Pinpoint the cell where the given text exists, returning its (x, y) midpoint coordinate. 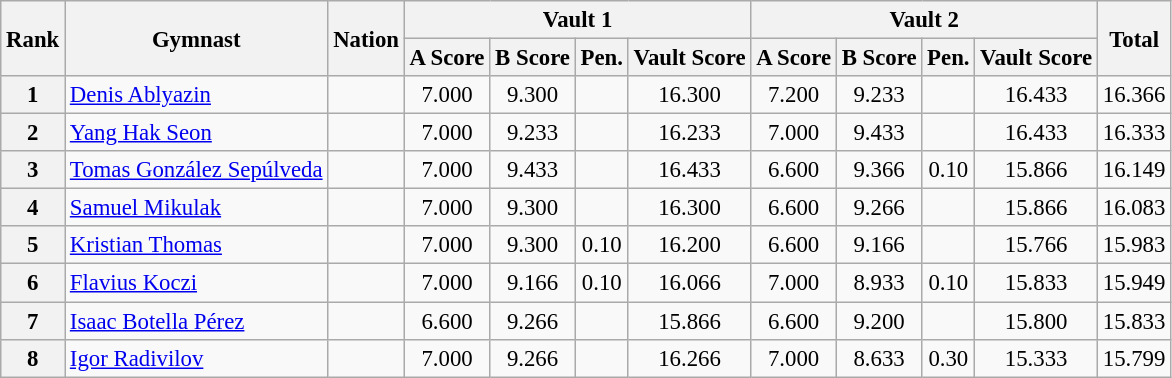
Tomas González Sepúlveda (196, 170)
16.200 (690, 245)
Kristian Thomas (196, 245)
0.30 (948, 358)
Yang Hak Seon (196, 133)
Nation (366, 38)
2 (33, 133)
9.366 (878, 170)
4 (33, 208)
1 (33, 95)
Denis Ablyazin (196, 95)
Flavius Koczi (196, 283)
Isaac Botella Pérez (196, 321)
8.633 (878, 358)
5 (33, 245)
15.983 (1134, 245)
16.149 (1134, 170)
15.766 (1036, 245)
7.200 (794, 95)
16.066 (690, 283)
3 (33, 170)
9.200 (878, 321)
Rank (33, 38)
8.933 (878, 283)
16.233 (690, 133)
16.266 (690, 358)
Igor Radivilov (196, 358)
Vault 2 (924, 20)
6 (33, 283)
16.333 (1134, 133)
15.333 (1036, 358)
15.799 (1134, 358)
Samuel Mikulak (196, 208)
16.083 (1134, 208)
8 (33, 358)
16.366 (1134, 95)
Vault 1 (578, 20)
15.949 (1134, 283)
Total (1134, 38)
15.800 (1036, 321)
Gymnast (196, 38)
7 (33, 321)
